Determine the (x, y) coordinate at the center of the cell enclosing the given text.  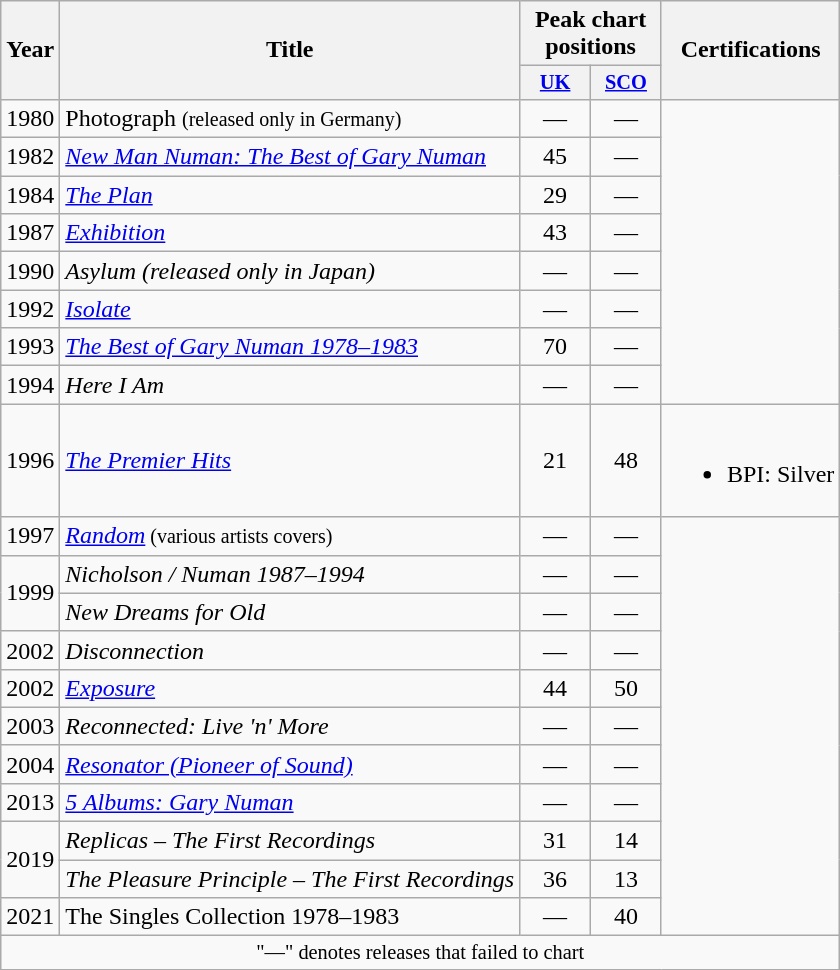
31 (556, 841)
Resonator (Pioneer of Sound) (290, 764)
1982 (30, 157)
The Plan (290, 195)
48 (626, 460)
1980 (30, 118)
70 (556, 347)
New Man Numan: The Best of Gary Numan (290, 157)
1997 (30, 536)
New Dreams for Old (290, 612)
Year (30, 50)
43 (556, 233)
1999 (30, 593)
Reconnected: Live 'n' More (290, 726)
The Pleasure Principle – The First Recordings (290, 879)
2003 (30, 726)
SCO (626, 83)
Nicholson / Numan 1987–1994 (290, 574)
Title (290, 50)
Photograph (released only in Germany) (290, 118)
45 (556, 157)
1996 (30, 460)
2004 (30, 764)
50 (626, 688)
Disconnection (290, 650)
1990 (30, 271)
44 (556, 688)
1992 (30, 309)
1987 (30, 233)
2013 (30, 802)
Asylum (released only in Japan) (290, 271)
Replicas – The First Recordings (290, 841)
Exposure (290, 688)
Isolate (290, 309)
2019 (30, 860)
29 (556, 195)
Exhibition (290, 233)
Certifications (750, 50)
The Singles Collection 1978–1983 (290, 917)
1994 (30, 385)
40 (626, 917)
1993 (30, 347)
Random (various artists covers) (290, 536)
BPI: Silver (750, 460)
2021 (30, 917)
The Premier Hits (290, 460)
UK (556, 83)
The Best of Gary Numan 1978–1983 (290, 347)
13 (626, 879)
Peak chart positions (591, 34)
21 (556, 460)
5 Albums: Gary Numan (290, 802)
Here I Am (290, 385)
"—" denotes releases that failed to chart (420, 953)
14 (626, 841)
1984 (30, 195)
36 (556, 879)
